Determine the [x, y] coordinate at the center of the cell enclosing the given text.  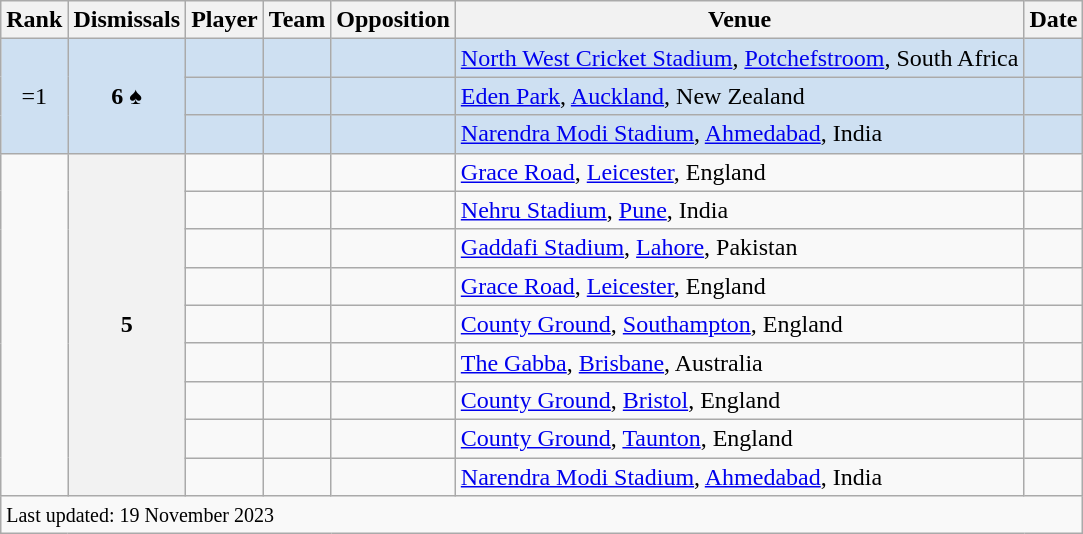
Eden Park, Auckland, New Zealand [740, 96]
=1 [34, 96]
Gaddafi Stadium, Lahore, Pakistan [740, 248]
The Gabba, Brisbane, Australia [740, 362]
Nehru Stadium, Pune, India [740, 210]
Opposition [393, 20]
North West Cricket Stadium, Potchefstroom, South Africa [740, 58]
Team [297, 20]
County Ground, Bristol, England [740, 400]
5 [127, 324]
Player [225, 20]
Date [1054, 20]
County Ground, Taunton, England [740, 438]
Rank [34, 20]
6 ♠ [127, 96]
Last updated: 19 November 2023 [542, 515]
County Ground, Southampton, England [740, 324]
Venue [740, 20]
Dismissals [127, 20]
